For the text-containing cell, return its midpoint in [x, y] coordinate format. 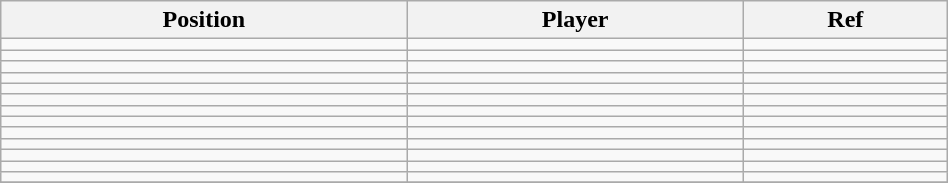
Ref [845, 20]
Player [576, 20]
Position [204, 20]
